Scan for the cell matching the given text and deliver its (X, Y) coordinate at center. 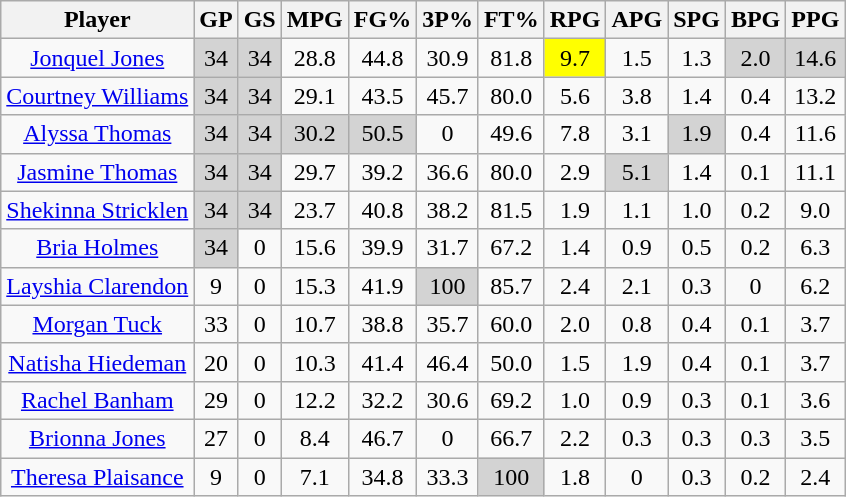
7.8 (575, 134)
Bria Holmes (98, 248)
0.8 (637, 324)
31.7 (448, 248)
9.7 (575, 58)
15.3 (314, 286)
29.1 (314, 96)
11.1 (816, 172)
30.2 (314, 134)
7.1 (314, 477)
81.5 (511, 210)
30.9 (448, 58)
40.8 (382, 210)
44.8 (382, 58)
33.3 (448, 477)
3P% (448, 20)
66.7 (511, 438)
29.7 (314, 172)
36.6 (448, 172)
35.7 (448, 324)
50.5 (382, 134)
6.3 (816, 248)
3.5 (816, 438)
2.1 (637, 286)
FG% (382, 20)
11.6 (816, 134)
Layshia Clarendon (98, 286)
9.0 (816, 210)
8.4 (314, 438)
BPG (755, 20)
38.8 (382, 324)
Rachel Banham (98, 400)
67.2 (511, 248)
Theresa Plaisance (98, 477)
41.4 (382, 362)
45.7 (448, 96)
23.7 (314, 210)
12.2 (314, 400)
2.9 (575, 172)
APG (637, 20)
1.8 (575, 477)
1.1 (637, 210)
13.2 (816, 96)
PPG (816, 20)
33 (216, 324)
10.7 (314, 324)
FT% (511, 20)
3.1 (637, 134)
Morgan Tuck (98, 324)
Alyssa Thomas (98, 134)
15.6 (314, 248)
Jasmine Thomas (98, 172)
Jonquel Jones (98, 58)
38.2 (448, 210)
Brionna Jones (98, 438)
SPG (697, 20)
GP (216, 20)
81.8 (511, 58)
46.7 (382, 438)
6.2 (816, 286)
50.0 (511, 362)
29 (216, 400)
RPG (575, 20)
32.2 (382, 400)
20 (216, 362)
0.5 (697, 248)
28.8 (314, 58)
5.6 (575, 96)
34.8 (382, 477)
49.6 (511, 134)
43.5 (382, 96)
Natisha Hiedeman (98, 362)
Shekinna Stricklen (98, 210)
60.0 (511, 324)
MPG (314, 20)
27 (216, 438)
10.3 (314, 362)
14.6 (816, 58)
69.2 (511, 400)
GS (260, 20)
46.4 (448, 362)
Player (98, 20)
30.6 (448, 400)
Courtney Williams (98, 96)
2.2 (575, 438)
1.3 (697, 58)
39.9 (382, 248)
41.9 (382, 286)
3.6 (816, 400)
3.8 (637, 96)
39.2 (382, 172)
5.1 (637, 172)
85.7 (511, 286)
